Return the (x, y) coordinate for the center point of the cell that contains the specified text.  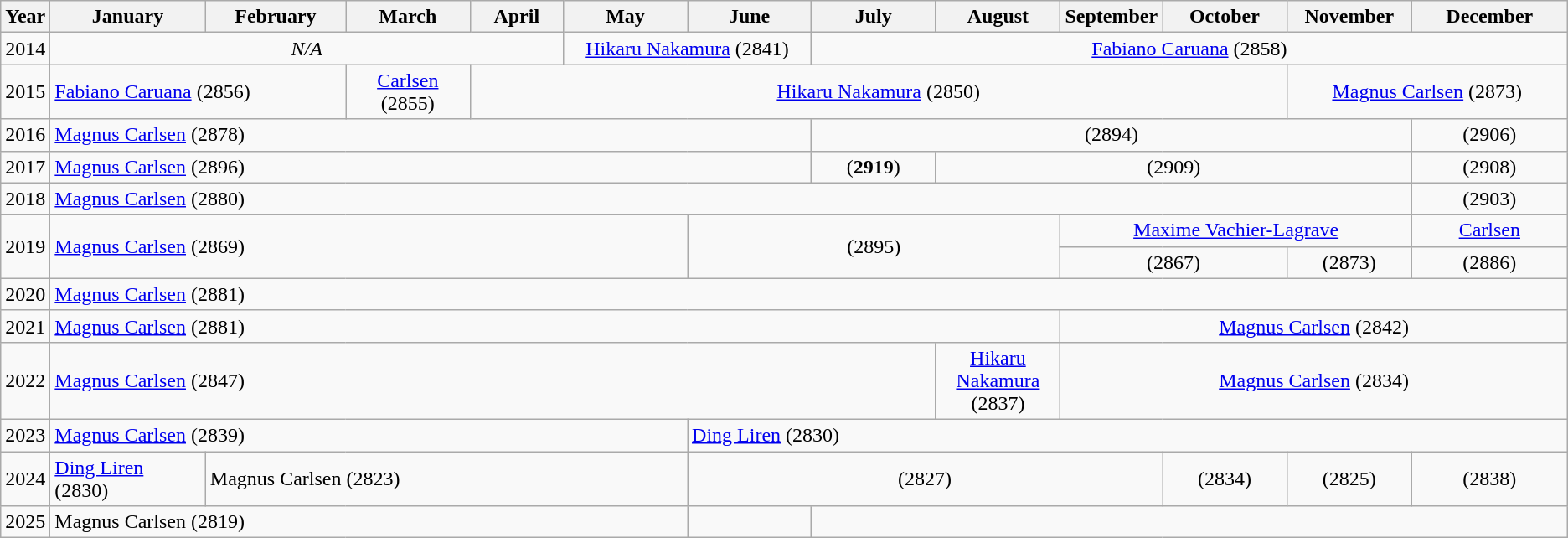
August (998, 17)
September (1112, 17)
Magnus Carlsen (2823) (446, 478)
2023 (25, 435)
June (750, 17)
2016 (25, 135)
Hikaru Nakamura (2837) (998, 380)
April (516, 17)
2022 (25, 380)
Magnus Carlsen (2873) (1427, 92)
2021 (25, 326)
(2827) (925, 478)
(2919) (874, 167)
Magnus Carlsen (2896) (431, 167)
(2825) (1349, 478)
(2838) (1489, 478)
Maxime Vachier-Lagrave (1236, 230)
Hikaru Nakamura (2841) (687, 49)
Fabiano Caruana (2856) (198, 92)
(2873) (1349, 262)
(2903) (1489, 199)
Magnus Carlsen (2847) (493, 380)
March (408, 17)
Hikaru Nakamura (2850) (878, 92)
Magnus Carlsen (2878) (431, 135)
Magnus Carlsen (2869) (369, 246)
February (275, 17)
(2908) (1489, 167)
Fabiano Caruana (2858) (1189, 49)
October (1225, 17)
2015 (25, 92)
July (874, 17)
Carlsen (1489, 230)
2024 (25, 478)
(2886) (1489, 262)
January (127, 17)
(2895) (874, 246)
(2867) (1173, 262)
2018 (25, 199)
2020 (25, 294)
Magnus Carlsen (2834) (1313, 380)
(2906) (1489, 135)
2014 (25, 49)
2017 (25, 167)
Magnus Carlsen (2839) (369, 435)
(2834) (1225, 478)
December (1489, 17)
Magnus Carlsen (2842) (1313, 326)
Year (25, 17)
(2894) (1112, 135)
(2909) (1173, 167)
May (625, 17)
November (1349, 17)
2019 (25, 246)
Magnus Carlsen (2880) (731, 199)
N/A (307, 49)
Magnus Carlsen (2819) (369, 522)
2025 (25, 522)
Carlsen (2855) (408, 92)
